Output the [X, Y] coordinate of the center of the cell containing the given text.  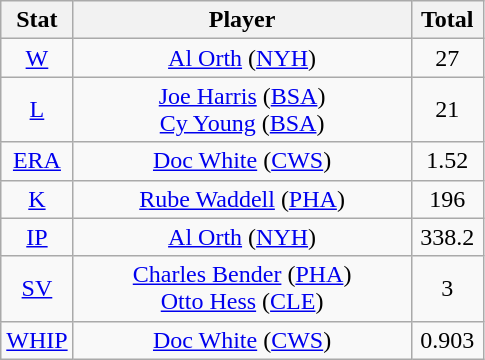
IP [37, 237]
SV [37, 288]
Charles Bender (PHA)Otto Hess (CLE) [242, 288]
Stat [37, 20]
196 [447, 199]
L [37, 110]
Joe Harris (BSA)Cy Young (BSA) [242, 110]
ERA [37, 161]
Rube Waddell (PHA) [242, 199]
K [37, 199]
27 [447, 58]
0.903 [447, 340]
338.2 [447, 237]
Player [242, 20]
3 [447, 288]
W [37, 58]
Total [447, 20]
WHIP [37, 340]
21 [447, 110]
1.52 [447, 161]
